For the text-containing cell, return its midpoint in (X, Y) coordinate format. 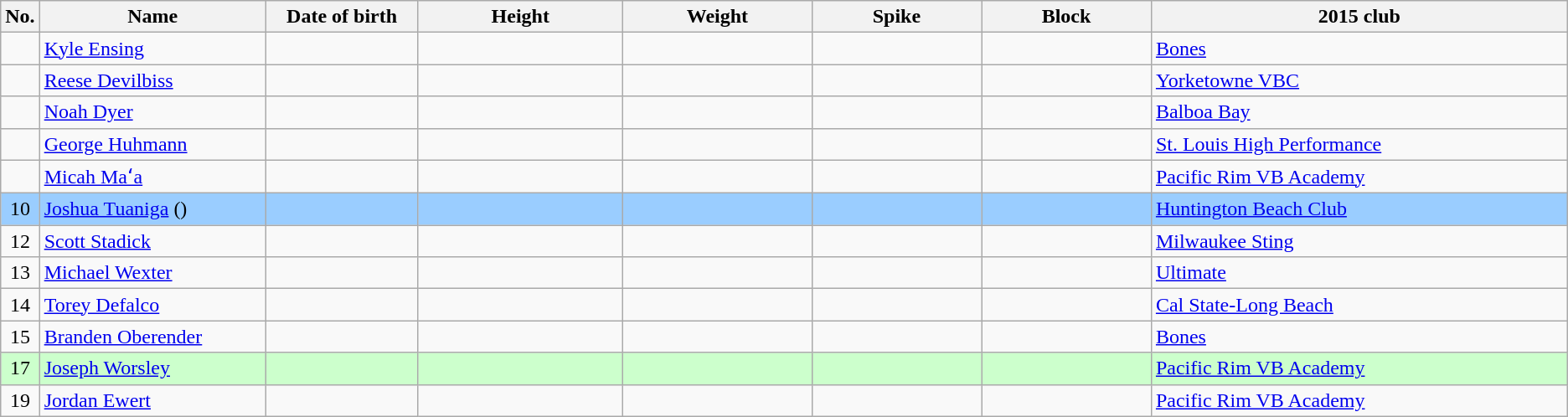
Branden Oberender (152, 337)
Noah Dyer (152, 112)
10 (20, 209)
Ultimate (1359, 273)
17 (20, 368)
Name (152, 17)
Date of birth (342, 17)
Spike (896, 17)
Height (521, 17)
Weight (717, 17)
Michael Wexter (152, 273)
14 (20, 305)
No. (20, 17)
Reese Devilbiss (152, 80)
St. Louis High Performance (1359, 144)
19 (20, 400)
Kyle Ensing (152, 49)
Huntington Beach Club (1359, 209)
Cal State-Long Beach (1359, 305)
Balboa Bay (1359, 112)
Yorketowne VBC (1359, 80)
13 (20, 273)
Scott Stadick (152, 241)
Joseph Worsley (152, 368)
Micah Maʻa (152, 177)
Jordan Ewert (152, 400)
Milwaukee Sting (1359, 241)
12 (20, 241)
15 (20, 337)
Torey Defalco (152, 305)
2015 club (1359, 17)
Joshua Tuaniga () (152, 209)
George Huhmann (152, 144)
Block (1067, 17)
